Provide the [x, y] coordinate of the cell's center where the given text is located.  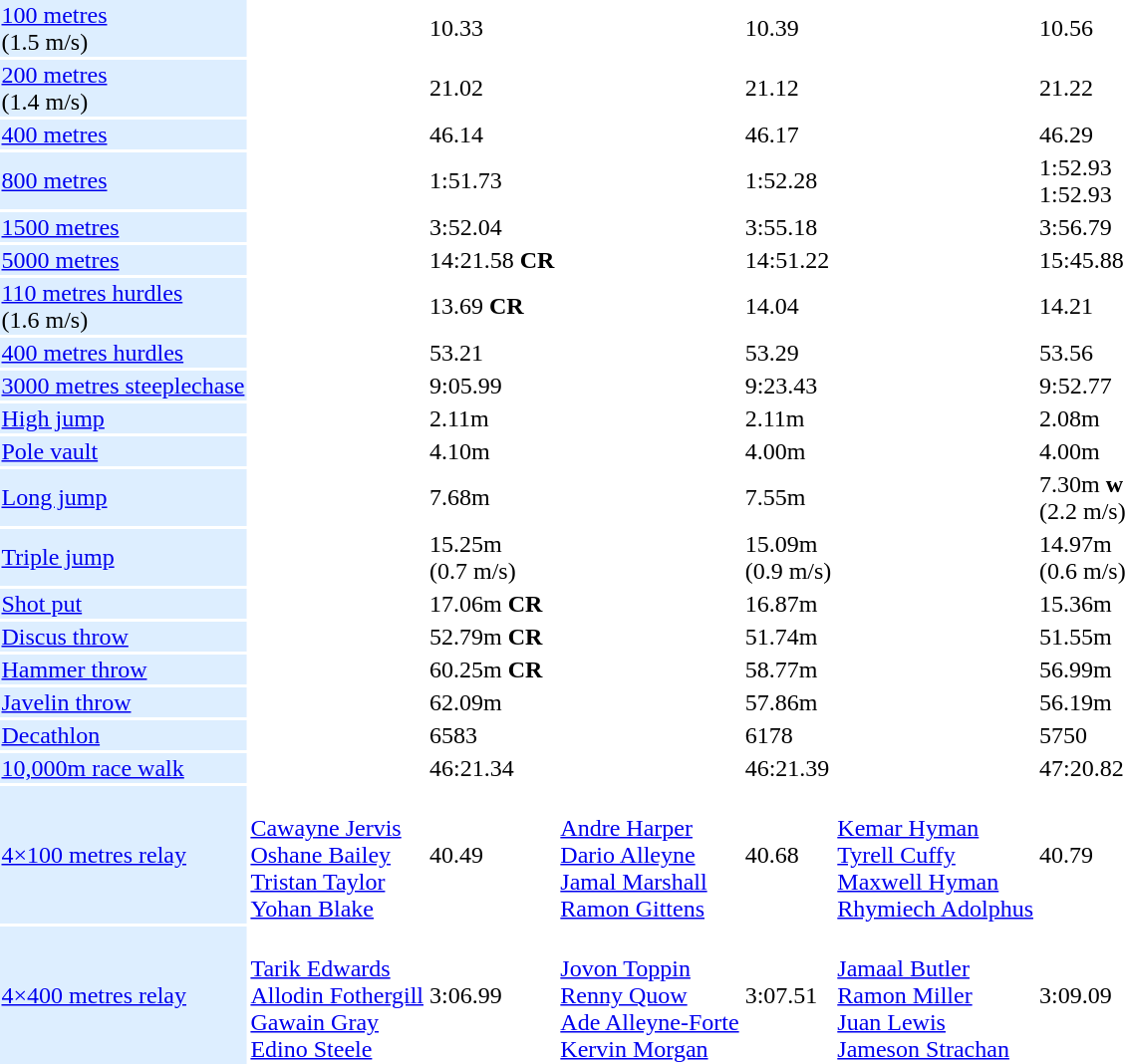
Decathlon [124, 735]
10.33 [491, 28]
High jump [124, 418]
16.87m [788, 604]
Shot put [124, 604]
200 metres (1.4 m/s) [124, 88]
21.12 [788, 88]
3000 metres steeplechase [124, 386]
Javelin throw [124, 702]
5000 metres [124, 260]
13.69 CR [491, 307]
1:52.28 [788, 181]
10,000m race walk [124, 768]
46:21.34 [491, 768]
Hammer throw [124, 669]
4.00m [788, 451]
Long jump [124, 498]
6583 [491, 735]
53.21 [491, 353]
800 metres [124, 181]
14:51.22 [788, 260]
9:05.99 [491, 386]
4×400 metres relay [124, 995]
3:52.04 [491, 227]
10.39 [788, 28]
110 metres hurdles (1.6 m/s) [124, 307]
3:07.51 [788, 995]
60.25m CR [491, 669]
21.02 [491, 88]
1:51.73 [491, 181]
Kemar Hyman Tyrell Cuffy Maxwell Hyman Rhymiech Adolphus [936, 855]
58.77m [788, 669]
400 metres [124, 134]
Pole vault [124, 451]
1500 metres [124, 227]
46:21.39 [788, 768]
14:21.58 CR [491, 260]
Tarik Edwards Allodin Fothergill Gawain Gray Edino Steele [337, 995]
46.17 [788, 134]
17.06m CR [491, 604]
40.68 [788, 855]
100 metres (1.5 m/s) [124, 28]
4.10m [491, 451]
Triple jump [124, 558]
Cawayne Jervis Oshane Bailey Tristan Taylor Yohan Blake [337, 855]
Discus throw [124, 637]
4×100 metres relay [124, 855]
15.09m (0.9 m/s) [788, 558]
7.55m [788, 498]
51.74m [788, 637]
3:06.99 [491, 995]
52.79m CR [491, 637]
7.68m [491, 498]
Jamaal Butler Ramon Miller Juan Lewis Jameson Strachan [936, 995]
14.04 [788, 307]
40.49 [491, 855]
62.09m [491, 702]
Jovon Toppin Renny Quow Ade Alleyne-Forte Kervin Morgan [650, 995]
53.29 [788, 353]
57.86m [788, 702]
Andre Harper Dario Alleyne Jamal Marshall Ramon Gittens [650, 855]
3:55.18 [788, 227]
9:23.43 [788, 386]
6178 [788, 735]
400 metres hurdles [124, 353]
15.25m (0.7 m/s) [491, 558]
46.14 [491, 134]
